Locate the cell with the specified text and output its (x, y) center coordinate. 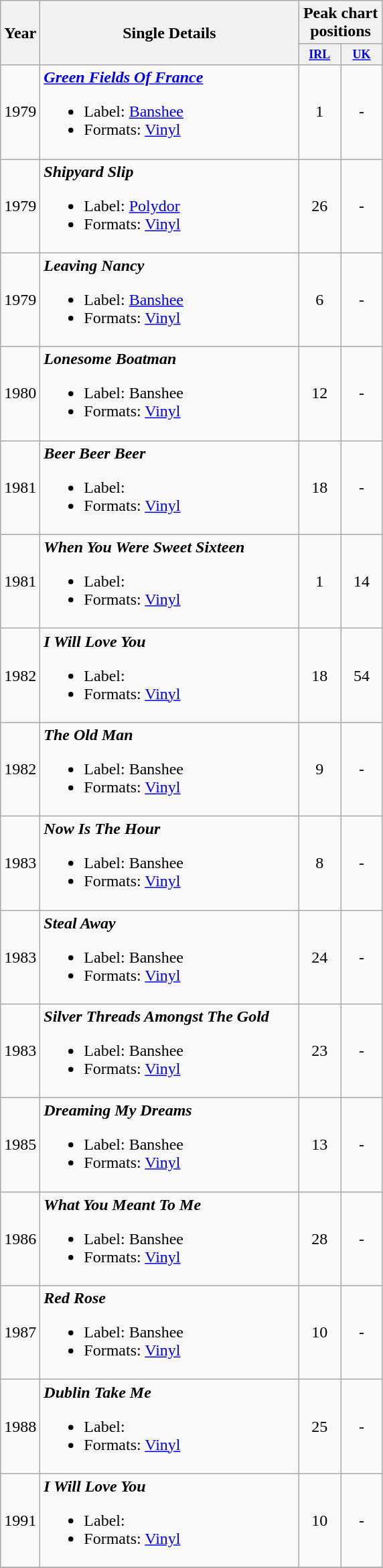
Beer Beer BeerLabel:Formats: Vinyl (169, 487)
28 (320, 1239)
What You Meant To MeLabel: BansheeFormats: Vinyl (169, 1239)
13 (320, 1145)
Peak chart positions (340, 23)
1988 (20, 1427)
Silver Threads Amongst The GoldLabel: BansheeFormats: Vinyl (169, 1051)
1991 (20, 1520)
8 (320, 863)
Single Details (169, 33)
26 (320, 206)
23 (320, 1051)
When You Were Sweet SixteenLabel:Formats: Vinyl (169, 581)
Lonesome BoatmanLabel: BansheeFormats: Vinyl (169, 394)
UK (362, 55)
Steal AwayLabel: BansheeFormats: Vinyl (169, 957)
Year (20, 33)
9 (320, 769)
14 (362, 581)
54 (362, 675)
1987 (20, 1333)
Green Fields Of FranceLabel: BansheeFormats: Vinyl (169, 112)
1986 (20, 1239)
12 (320, 394)
Red RoseLabel: BansheeFormats: Vinyl (169, 1333)
Dreaming My DreamsLabel: BansheeFormats: Vinyl (169, 1145)
24 (320, 957)
1985 (20, 1145)
The Old ManLabel: BansheeFormats: Vinyl (169, 769)
Leaving NancyLabel: BansheeFormats: Vinyl (169, 300)
25 (320, 1427)
Now Is The HourLabel: BansheeFormats: Vinyl (169, 863)
Shipyard SlipLabel: PolydorFormats: Vinyl (169, 206)
6 (320, 300)
1980 (20, 394)
IRL (320, 55)
Dublin Take MeLabel:Formats: Vinyl (169, 1427)
